Return [x, y] of the center of cell containing provided text 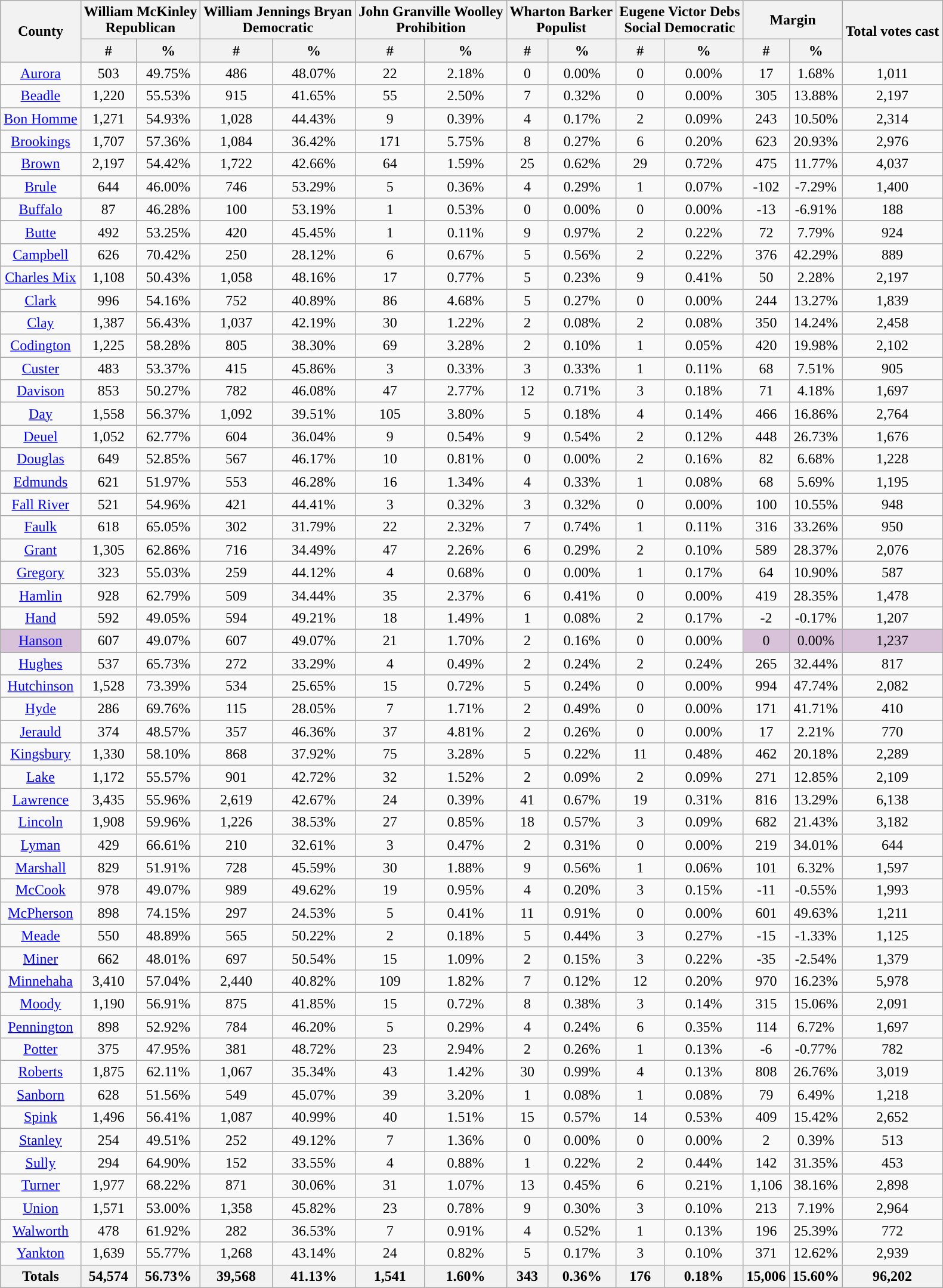
Edmunds [41, 482]
2,458 [892, 323]
1,305 [109, 550]
305 [766, 96]
1,722 [236, 164]
1,218 [892, 1095]
39 [390, 1095]
486 [236, 73]
62.86% [168, 550]
621 [109, 482]
2,102 [892, 346]
2,764 [892, 414]
808 [766, 1072]
Fall River [41, 504]
40 [390, 1117]
0.48% [704, 754]
Marshall [41, 868]
752 [236, 300]
24.53% [314, 913]
7.79% [816, 232]
45.07% [314, 1095]
7.19% [816, 1208]
49.05% [168, 618]
48.57% [168, 732]
14.24% [816, 323]
William Jennings BryanDemocratic [278, 20]
0.62% [582, 164]
297 [236, 913]
1.36% [465, 1140]
816 [766, 800]
0.74% [582, 527]
1.59% [465, 164]
13.29% [816, 800]
6.68% [816, 459]
371 [766, 1253]
53.25% [168, 232]
1,172 [109, 777]
36.42% [314, 141]
829 [109, 868]
770 [892, 732]
59.96% [168, 822]
244 [766, 300]
114 [766, 1026]
0.45% [582, 1185]
10 [390, 459]
210 [236, 845]
41.65% [314, 96]
-6 [766, 1049]
589 [766, 550]
56.91% [168, 1004]
2.18% [465, 73]
38.53% [314, 822]
53.00% [168, 1208]
784 [236, 1026]
71 [766, 391]
697 [236, 958]
565 [236, 936]
0.97% [582, 232]
-2 [766, 618]
50.27% [168, 391]
68.22% [168, 1185]
62.79% [168, 595]
115 [236, 709]
32 [390, 777]
Pennington [41, 1026]
1,011 [892, 73]
25.39% [816, 1231]
271 [766, 777]
28.12% [314, 255]
12.85% [816, 777]
376 [766, 255]
1,908 [109, 822]
20.18% [816, 754]
33.55% [314, 1163]
254 [109, 1140]
55.03% [168, 572]
5,978 [892, 981]
57.36% [168, 141]
51.91% [168, 868]
4.68% [465, 300]
46.17% [314, 459]
21.43% [816, 822]
1,676 [892, 436]
649 [109, 459]
421 [236, 504]
901 [236, 777]
521 [109, 504]
1,993 [892, 890]
213 [766, 1208]
994 [766, 686]
53.19% [314, 209]
1,237 [892, 640]
1.07% [465, 1185]
75 [390, 754]
0.47% [465, 845]
-7.29% [816, 187]
1.71% [465, 709]
-102 [766, 187]
1,271 [109, 119]
20.93% [816, 141]
628 [109, 1095]
38.30% [314, 346]
1,496 [109, 1117]
29 [641, 164]
1,226 [236, 822]
73.39% [168, 686]
47.74% [816, 686]
1,207 [892, 618]
996 [109, 300]
51.97% [168, 482]
46.36% [314, 732]
21 [390, 640]
55.57% [168, 777]
Moody [41, 1004]
42.66% [314, 164]
45.86% [314, 369]
2,082 [892, 686]
65.05% [168, 527]
15.60% [816, 1276]
Potter [41, 1049]
259 [236, 572]
Deuel [41, 436]
2.26% [465, 550]
1,707 [109, 141]
56.43% [168, 323]
Spink [41, 1117]
3.20% [465, 1095]
6.32% [816, 868]
2,964 [892, 1208]
2,091 [892, 1004]
142 [766, 1163]
-13 [766, 209]
805 [236, 346]
49.63% [816, 913]
1.09% [465, 958]
34.44% [314, 595]
1,087 [236, 1117]
1,839 [892, 300]
343 [527, 1276]
817 [892, 664]
McPherson [41, 913]
41.13% [314, 1276]
905 [892, 369]
868 [236, 754]
513 [892, 1140]
1.52% [465, 777]
483 [109, 369]
350 [766, 323]
42.72% [314, 777]
1,400 [892, 187]
2,898 [892, 1185]
56.73% [168, 1276]
County [41, 31]
30.06% [314, 1185]
Turner [41, 1185]
55.77% [168, 1253]
31 [390, 1185]
Meade [41, 936]
176 [641, 1276]
72 [766, 232]
188 [892, 209]
Lyman [41, 845]
409 [766, 1117]
1,125 [892, 936]
1,190 [109, 1004]
0.78% [465, 1208]
1.68% [816, 73]
12.62% [816, 1253]
623 [766, 141]
716 [236, 550]
316 [766, 527]
19.98% [816, 346]
Faulk [41, 527]
Totals [41, 1276]
4,037 [892, 164]
6.72% [816, 1026]
-1.33% [816, 936]
69.76% [168, 709]
Gregory [41, 572]
62.11% [168, 1072]
48.07% [314, 73]
746 [236, 187]
26.76% [816, 1072]
57.04% [168, 981]
537 [109, 664]
871 [236, 1185]
0.52% [582, 1231]
55 [390, 96]
13.88% [816, 96]
948 [892, 504]
2,976 [892, 141]
-2.54% [816, 958]
52.85% [168, 459]
1,330 [109, 754]
492 [109, 232]
1.60% [465, 1276]
Miner [41, 958]
44.12% [314, 572]
152 [236, 1163]
1.42% [465, 1072]
0.05% [704, 346]
3,182 [892, 822]
56.37% [168, 414]
1,977 [109, 1185]
50.54% [314, 958]
772 [892, 1231]
Lawrence [41, 800]
0.81% [465, 459]
Custer [41, 369]
286 [109, 709]
970 [766, 981]
1,092 [236, 414]
46.20% [314, 1026]
33.26% [816, 527]
0.35% [704, 1026]
28.05% [314, 709]
38.16% [816, 1185]
1,358 [236, 1208]
604 [236, 436]
2,619 [236, 800]
Grant [41, 550]
Davison [41, 391]
2,440 [236, 981]
2.50% [465, 96]
52.92% [168, 1026]
Hughes [41, 664]
56.41% [168, 1117]
1,478 [892, 595]
43.14% [314, 1253]
Roberts [41, 1072]
381 [236, 1049]
46.08% [314, 391]
3.80% [465, 414]
Lincoln [41, 822]
Buffalo [41, 209]
31.35% [816, 1163]
41.71% [816, 709]
915 [236, 96]
32.44% [816, 664]
553 [236, 482]
31.79% [314, 527]
10.90% [816, 572]
272 [236, 664]
-11 [766, 890]
2.32% [465, 527]
2.37% [465, 595]
109 [390, 981]
466 [766, 414]
14 [641, 1117]
Margin [793, 20]
601 [766, 913]
49.12% [314, 1140]
374 [109, 732]
924 [892, 232]
243 [766, 119]
1,211 [892, 913]
2.77% [465, 391]
Stanley [41, 1140]
1,639 [109, 1253]
43 [390, 1072]
Beadle [41, 96]
Yankton [41, 1253]
86 [390, 300]
39.51% [314, 414]
448 [766, 436]
Campbell [41, 255]
16 [390, 482]
587 [892, 572]
47.95% [168, 1049]
250 [236, 255]
462 [766, 754]
Clark [41, 300]
550 [109, 936]
58.10% [168, 754]
26.73% [816, 436]
1,268 [236, 1253]
62.77% [168, 436]
-0.77% [816, 1049]
45.59% [314, 868]
37 [390, 732]
66.61% [168, 845]
682 [766, 822]
5.75% [465, 141]
Aurora [41, 73]
Butte [41, 232]
55.96% [168, 800]
889 [892, 255]
950 [892, 527]
1,558 [109, 414]
Kingsbury [41, 754]
0.38% [582, 1004]
70.42% [168, 255]
Sully [41, 1163]
48.16% [314, 277]
2.21% [816, 732]
0.30% [582, 1208]
Union [41, 1208]
2,314 [892, 119]
429 [109, 845]
0.82% [465, 1253]
989 [236, 890]
54,574 [109, 1276]
928 [109, 595]
35 [390, 595]
49.75% [168, 73]
1.34% [465, 482]
50.43% [168, 277]
49.21% [314, 618]
54.93% [168, 119]
87 [109, 209]
282 [236, 1231]
0.77% [465, 277]
28.37% [816, 550]
0.21% [704, 1185]
55.53% [168, 96]
53.37% [168, 369]
302 [236, 527]
54.42% [168, 164]
1,571 [109, 1208]
0.88% [465, 1163]
Hamlin [41, 595]
415 [236, 369]
58.28% [168, 346]
79 [766, 1095]
40.99% [314, 1117]
15.42% [816, 1117]
592 [109, 618]
53.29% [314, 187]
Day [41, 414]
549 [236, 1095]
1,379 [892, 958]
44.41% [314, 504]
42.29% [816, 255]
1,108 [109, 277]
453 [892, 1163]
0.68% [465, 572]
Hyde [41, 709]
1,058 [236, 277]
48.89% [168, 936]
39,568 [236, 1276]
0.85% [465, 822]
74.15% [168, 913]
Hanson [41, 640]
10.50% [816, 119]
11.77% [816, 164]
618 [109, 527]
40.89% [314, 300]
69 [390, 346]
3,019 [892, 1072]
Hutchinson [41, 686]
357 [236, 732]
34.01% [816, 845]
51.56% [168, 1095]
-0.55% [816, 890]
534 [236, 686]
323 [109, 572]
35.34% [314, 1072]
315 [766, 1004]
3,410 [109, 981]
10.55% [816, 504]
1,052 [109, 436]
1,067 [236, 1072]
36.53% [314, 1231]
1,220 [109, 96]
1,225 [109, 346]
82 [766, 459]
Total votes cast [892, 31]
1,528 [109, 686]
2,289 [892, 754]
Eugene Victor DebsSocial Democratic [680, 20]
567 [236, 459]
13.27% [816, 300]
101 [766, 868]
0.06% [704, 868]
1,028 [236, 119]
6,138 [892, 800]
1.70% [465, 640]
32.61% [314, 845]
49.51% [168, 1140]
65.73% [168, 664]
1,875 [109, 1072]
3,435 [109, 800]
1,037 [236, 323]
16.86% [816, 414]
25 [527, 164]
Jerauld [41, 732]
27 [390, 822]
1,541 [390, 1276]
6.49% [816, 1095]
478 [109, 1231]
196 [766, 1231]
41.85% [314, 1004]
503 [109, 73]
33.29% [314, 664]
-0.17% [816, 618]
42.19% [314, 323]
4.18% [816, 391]
853 [109, 391]
61.92% [168, 1231]
1,195 [892, 482]
Bon Homme [41, 119]
5.69% [816, 482]
105 [390, 414]
4.81% [465, 732]
2,652 [892, 1117]
48.01% [168, 958]
Codington [41, 346]
36.04% [314, 436]
219 [766, 845]
2.28% [816, 277]
McCook [41, 890]
Minnehaha [41, 981]
54.96% [168, 504]
44.43% [314, 119]
45.82% [314, 1208]
-35 [766, 958]
475 [766, 164]
1,084 [236, 141]
45.45% [314, 232]
2.94% [465, 1049]
662 [109, 958]
Brule [41, 187]
1.49% [465, 618]
1.88% [465, 868]
Sanborn [41, 1095]
1.82% [465, 981]
37.92% [314, 754]
Lake [41, 777]
Charles Mix [41, 277]
509 [236, 595]
50 [766, 277]
419 [766, 595]
0.07% [704, 187]
Clay [41, 323]
28.35% [816, 595]
40.82% [314, 981]
0.99% [582, 1072]
978 [109, 890]
0.23% [582, 277]
13 [527, 1185]
265 [766, 664]
34.49% [314, 550]
48.72% [314, 1049]
2,109 [892, 777]
15,006 [766, 1276]
2,076 [892, 550]
42.67% [314, 800]
Wharton BarkerPopulist [561, 20]
875 [236, 1004]
49.62% [314, 890]
0.95% [465, 890]
1,228 [892, 459]
15.06% [816, 1004]
375 [109, 1049]
64.90% [168, 1163]
410 [892, 709]
2,939 [892, 1253]
1,387 [109, 323]
1,106 [766, 1185]
46.00% [168, 187]
41 [527, 800]
294 [109, 1163]
626 [109, 255]
594 [236, 618]
Brown [41, 164]
Hand [41, 618]
252 [236, 1140]
16.23% [816, 981]
0.71% [582, 391]
Douglas [41, 459]
96,202 [892, 1276]
54.16% [168, 300]
Brookings [41, 141]
William McKinleyRepublican [141, 20]
-6.91% [816, 209]
1.22% [465, 323]
50.22% [314, 936]
John Granville WoolleyProhibition [431, 20]
1,597 [892, 868]
25.65% [314, 686]
728 [236, 868]
1.51% [465, 1117]
7.51% [816, 369]
Walworth [41, 1231]
-15 [766, 936]
